Pinpoint the cell where the given text exists, returning its (x, y) midpoint coordinate. 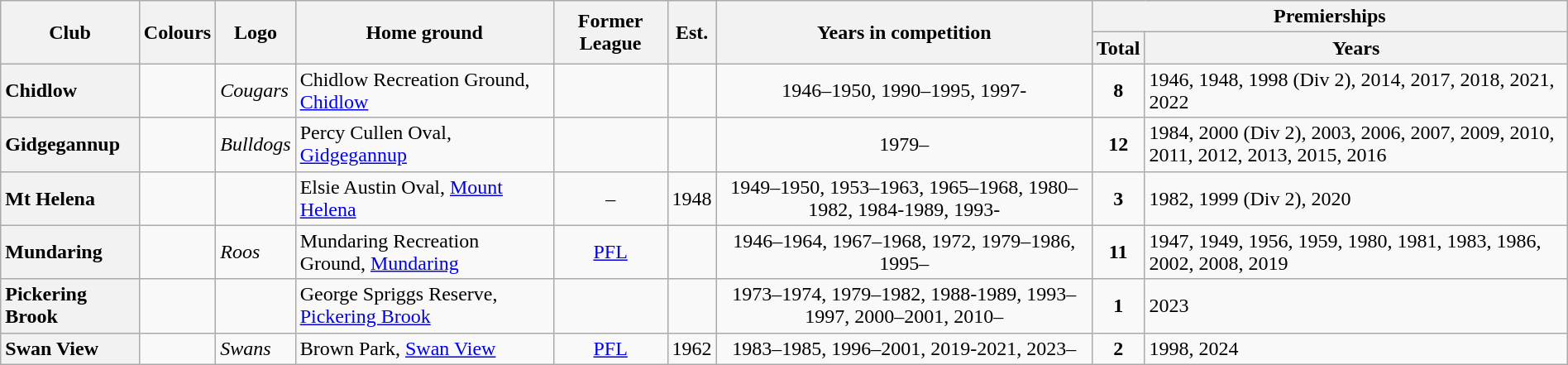
Est. (691, 32)
1947, 1949, 1956, 1959, 1980, 1981, 1983, 1986, 2002, 2008, 2019 (1356, 252)
1949–1950, 1953–1963, 1965–1968, 1980–1982, 1984-1989, 1993- (904, 199)
1946–1950, 1990–1995, 1997- (904, 91)
Elsie Austin Oval, Mount Helena (424, 199)
Logo (256, 32)
George Spriggs Reserve, Pickering Brook (424, 306)
Cougars (256, 91)
Colours (177, 32)
Years (1356, 48)
Years in competition (904, 32)
Premierships (1330, 17)
1973–1974, 1979–1982, 1988-1989, 1993–1997, 2000–2001, 2010– (904, 306)
1962 (691, 348)
1946–1964, 1967–1968, 1972, 1979–1986, 1995– (904, 252)
11 (1118, 252)
– (610, 199)
Total (1118, 48)
Former League (610, 32)
1998, 2024 (1356, 348)
Pickering Brook (70, 306)
1982, 1999 (Div 2), 2020 (1356, 199)
12 (1118, 144)
1979– (904, 144)
1948 (691, 199)
Bulldogs (256, 144)
2023 (1356, 306)
Home ground (424, 32)
Chidlow Recreation Ground, Chidlow (424, 91)
Mundaring (70, 252)
Roos (256, 252)
1984, 2000 (Div 2), 2003, 2006, 2007, 2009, 2010, 2011, 2012, 2013, 2015, 2016 (1356, 144)
Mundaring Recreation Ground, Mundaring (424, 252)
1983–1985, 1996–2001, 2019-2021, 2023– (904, 348)
Swans (256, 348)
Gidgegannup (70, 144)
1946, 1948, 1998 (Div 2), 2014, 2017, 2018, 2021, 2022 (1356, 91)
8 (1118, 91)
Brown Park, Swan View (424, 348)
3 (1118, 199)
Swan View (70, 348)
1 (1118, 306)
Club (70, 32)
Percy Cullen Oval, Gidgegannup (424, 144)
Chidlow (70, 91)
2 (1118, 348)
Mt Helena (70, 199)
